Find where the given text appears and provide that cell's center as (x, y) coordinate. 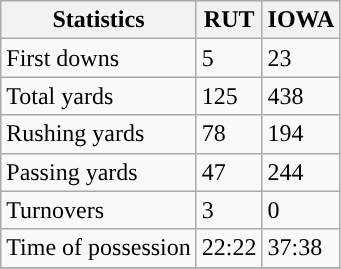
RUT (229, 20)
Rushing yards (99, 134)
78 (229, 134)
3 (229, 210)
37:38 (301, 248)
IOWA (301, 20)
0 (301, 210)
23 (301, 58)
Turnovers (99, 210)
Statistics (99, 20)
Total yards (99, 96)
Time of possession (99, 248)
194 (301, 134)
125 (229, 96)
First downs (99, 58)
Passing yards (99, 172)
47 (229, 172)
438 (301, 96)
5 (229, 58)
22:22 (229, 248)
244 (301, 172)
